Determine the (x, y) coordinate at the center of the cell enclosing the given text.  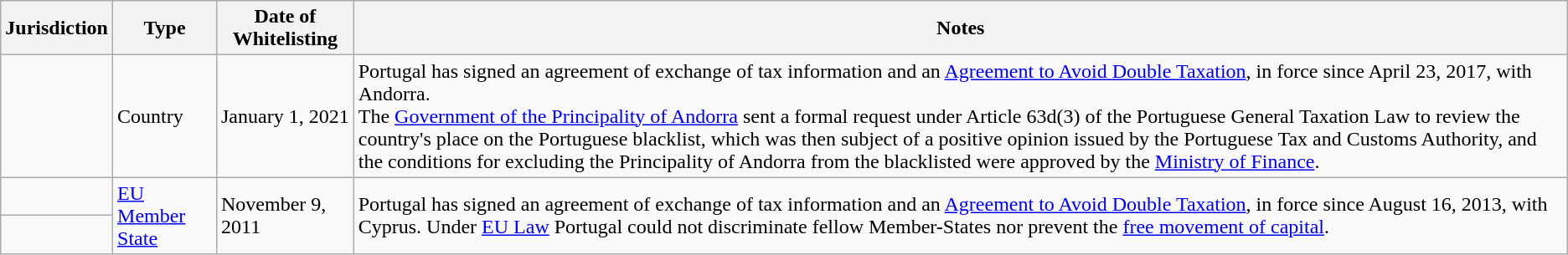
EU Member State (165, 216)
Date of Whitelisting (285, 28)
Jurisdiction (57, 28)
Type (165, 28)
January 1, 2021 (285, 116)
Country (165, 116)
Notes (960, 28)
November 9, 2011 (285, 216)
